Scan for the cell matching the given text and deliver its [X, Y] coordinate at center. 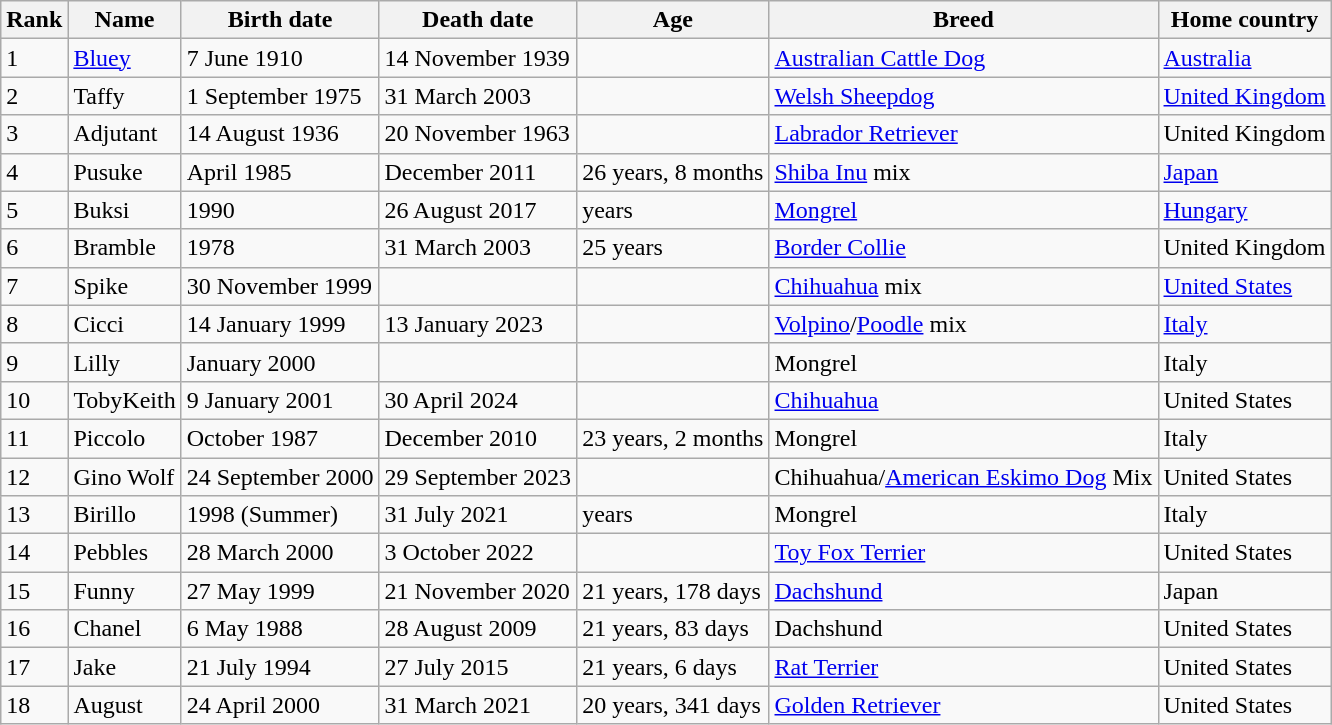
August [124, 705]
Golden Retriever [964, 705]
Australian Cattle Dog [964, 58]
Chihuahua [964, 400]
27 May 1999 [280, 591]
21 years, 178 days [673, 591]
Age [673, 20]
December 2010 [478, 438]
20 November 1963 [478, 134]
4 [34, 172]
6 [34, 248]
1 [34, 58]
1978 [280, 248]
Taffy [124, 96]
Chanel [124, 629]
Name [124, 20]
30 November 1999 [280, 286]
Spike [124, 286]
Welsh Sheepdog [964, 96]
25 years [673, 248]
21 years, 6 days [673, 667]
14 January 1999 [280, 324]
20 years, 341 days [673, 705]
21 years, 83 days [673, 629]
Toy Fox Terrier [964, 553]
13 January 2023 [478, 324]
21 July 1994 [280, 667]
Rank [34, 20]
Birth date [280, 20]
Bramble [124, 248]
28 March 2000 [280, 553]
12 [34, 477]
31 July 2021 [478, 515]
Pusuke [124, 172]
2 [34, 96]
Piccolo [124, 438]
Birillo [124, 515]
Cicci [124, 324]
7 June 1910 [280, 58]
Volpino/Poodle mix [964, 324]
1 September 1975 [280, 96]
TobyKeith [124, 400]
Jake [124, 667]
21 November 2020 [478, 591]
14 [34, 553]
Chihuahua/American Eskimo Dog Mix [964, 477]
14 November 1939 [478, 58]
Pebbles [124, 553]
Home country [1244, 20]
Breed [964, 20]
Australia [1244, 58]
24 September 2000 [280, 477]
1990 [280, 210]
9 [34, 362]
Buksi [124, 210]
30 April 2024 [478, 400]
10 [34, 400]
15 [34, 591]
26 August 2017 [478, 210]
11 [34, 438]
3 [34, 134]
8 [34, 324]
December 2011 [478, 172]
Labrador Retriever [964, 134]
24 April 2000 [280, 705]
Funny [124, 591]
26 years, 8 months [673, 172]
Border Collie [964, 248]
29 September 2023 [478, 477]
April 1985 [280, 172]
5 [34, 210]
18 [34, 705]
Shiba Inu mix [964, 172]
28 August 2009 [478, 629]
27 July 2015 [478, 667]
6 May 1988 [280, 629]
31 March 2021 [478, 705]
7 [34, 286]
Gino Wolf [124, 477]
14 August 1936 [280, 134]
Hungary [1244, 210]
Lilly [124, 362]
13 [34, 515]
1998 (Summer) [280, 515]
Chihuahua mix [964, 286]
9 January 2001 [280, 400]
October 1987 [280, 438]
Bluey [124, 58]
January 2000 [280, 362]
3 October 2022 [478, 553]
16 [34, 629]
23 years, 2 months [673, 438]
Adjutant [124, 134]
17 [34, 667]
Death date [478, 20]
Rat Terrier [964, 667]
